For the text-containing cell, return its midpoint in [X, Y] coordinate format. 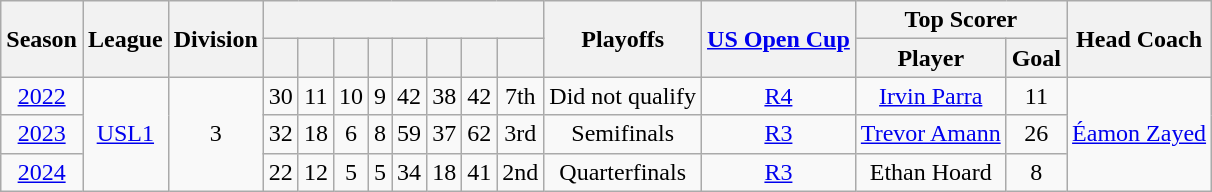
Éamon Zayed [1140, 134]
Head Coach [1140, 39]
R4 [779, 96]
Semifinals [623, 134]
37 [444, 134]
6 [350, 134]
2022 [42, 96]
34 [410, 172]
12 [316, 172]
30 [280, 96]
2nd [520, 172]
Top Scorer [960, 20]
32 [280, 134]
3 [216, 134]
Ethan Hoard [930, 172]
2023 [42, 134]
10 [350, 96]
3rd [520, 134]
Did not qualify [623, 96]
USL1 [125, 134]
Season [42, 39]
7th [520, 96]
62 [480, 134]
26 [1036, 134]
US Open Cup [779, 39]
38 [444, 96]
Irvin Parra [930, 96]
Trevor Amann [930, 134]
Division [216, 39]
Playoffs [623, 39]
Goal [1036, 58]
59 [410, 134]
41 [480, 172]
2024 [42, 172]
League [125, 39]
Quarterfinals [623, 172]
22 [280, 172]
9 [380, 96]
Player [930, 58]
